Return [x, y] of the center of cell containing provided text 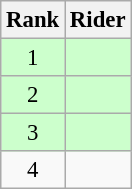
Rider [98, 20]
1 [33, 58]
3 [33, 133]
2 [33, 95]
4 [33, 170]
Rank [33, 20]
